Provide the [x, y] coordinate of the cell's center where the given text is located.  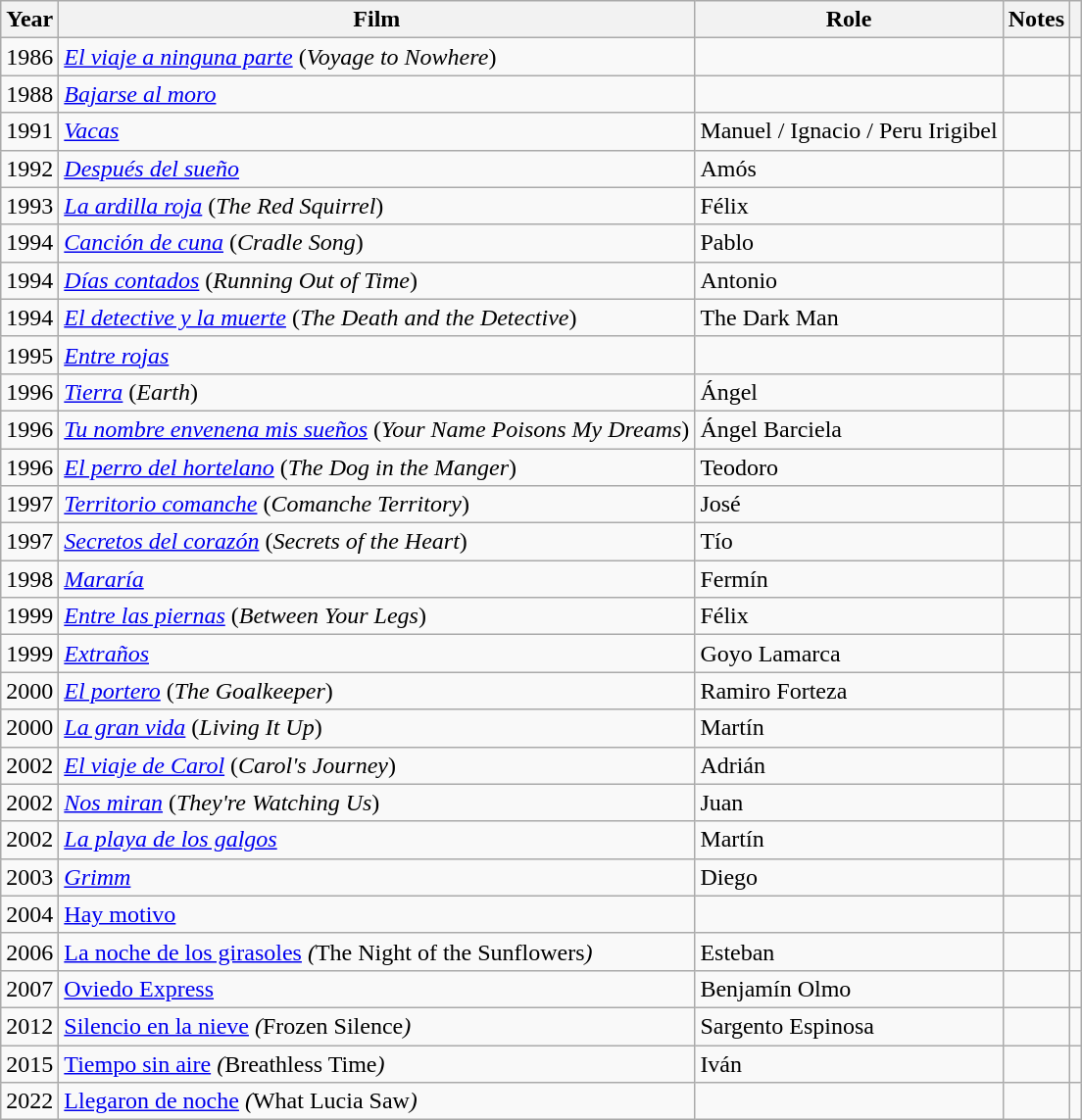
Entre las piernas (Between Your Legs) [376, 616]
Ángel [849, 392]
Días contados (Running Out of Time) [376, 280]
Grimm [376, 877]
Amós [849, 169]
1998 [29, 579]
1991 [29, 131]
La ardilla roja (The Red Squirrel) [376, 206]
Tiempo sin aire (Breathless Time) [376, 1063]
2004 [29, 914]
2003 [29, 877]
Esteban [849, 951]
Year [29, 20]
Ángel Barciela [849, 429]
La gran vida (Living It Up) [376, 728]
Adrián [849, 765]
El viaje de Carol (Carol's Journey) [376, 765]
Secretos del corazón (Secrets of the Heart) [376, 542]
Silencio en la nieve (Frozen Silence) [376, 1026]
La noche de los girasoles (The Night of the Sunflowers) [376, 951]
Benjamín Olmo [849, 989]
Manuel / Ignacio / Peru Irigibel [849, 131]
Tierra (Earth) [376, 392]
2015 [29, 1063]
José [849, 505]
Llegaron de noche (What Lucia Saw) [376, 1101]
2006 [29, 951]
1988 [29, 94]
Mararía [376, 579]
Iván [849, 1063]
1995 [29, 355]
1992 [29, 169]
El portero (The Goalkeeper) [376, 691]
1986 [29, 57]
Film [376, 20]
Tu nombre envenena mis sueños (Your Name Poisons My Dreams) [376, 429]
Pablo [849, 243]
Fermín [849, 579]
Role [849, 20]
Bajarse al moro [376, 94]
La playa de los galgos [376, 840]
El detective y la muerte (The Death and the Detective) [376, 317]
Teodoro [849, 467]
Oviedo Express [376, 989]
Canción de cuna (Cradle Song) [376, 243]
Territorio comanche (Comanche Territory) [376, 505]
El perro del hortelano (The Dog in the Manger) [376, 467]
Antonio [849, 280]
Después del sueño [376, 169]
Nos miran (They're Watching Us) [376, 803]
Goyo Lamarca [849, 654]
Ramiro Forteza [849, 691]
Juan [849, 803]
1993 [29, 206]
Notes [1036, 20]
Vacas [376, 131]
Entre rojas [376, 355]
Sargento Espinosa [849, 1026]
Extraños [376, 654]
2007 [29, 989]
Hay motivo [376, 914]
Diego [849, 877]
Tío [849, 542]
2022 [29, 1101]
El viaje a ninguna parte (Voyage to Nowhere) [376, 57]
2012 [29, 1026]
The Dark Man [849, 317]
